Return (X, Y) of the center of cell containing provided text 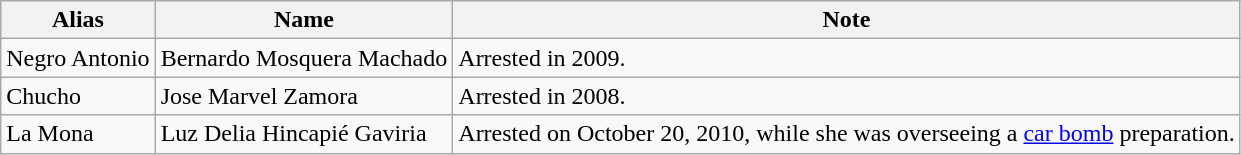
La Mona (78, 134)
Jose Marvel Zamora (304, 96)
Name (304, 20)
Arrested in 2009. (847, 58)
Negro Antonio (78, 58)
Arrested in 2008. (847, 96)
Bernardo Mosquera Machado (304, 58)
Arrested on October 20, 2010, while she was overseeing a car bomb preparation. (847, 134)
Chucho (78, 96)
Luz Delia Hincapié Gaviria (304, 134)
Alias (78, 20)
Note (847, 20)
